Capture the cell that displays the provided text and extract its [X, Y] central coordinate. 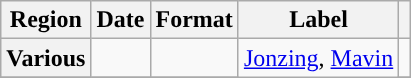
Label [318, 20]
Region [46, 20]
Date [120, 20]
Various [46, 58]
Format [194, 20]
Jonzing, Mavin [318, 58]
